Provide the [X, Y] coordinate of the cell's center where the given text is located.  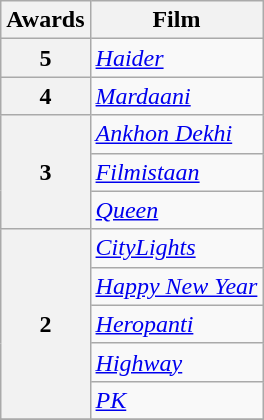
Film [176, 20]
3 [46, 172]
4 [46, 96]
Heropanti [176, 324]
5 [46, 58]
CityLights [176, 248]
2 [46, 324]
Queen [176, 210]
Filmistaan [176, 172]
PK [176, 400]
Haider [176, 58]
Awards [46, 20]
Mardaani [176, 96]
Ankhon Dekhi [176, 134]
Highway [176, 362]
Happy New Year [176, 286]
